Extract the [x, y] coordinate from the center of the cell holding the provided text.  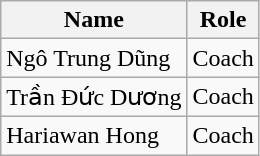
Hariawan Hong [94, 135]
Name [94, 20]
Trần Đức Dương [94, 97]
Role [223, 20]
Ngô Trung Dũng [94, 58]
